Capture the cell that displays the provided text and extract its [X, Y] central coordinate. 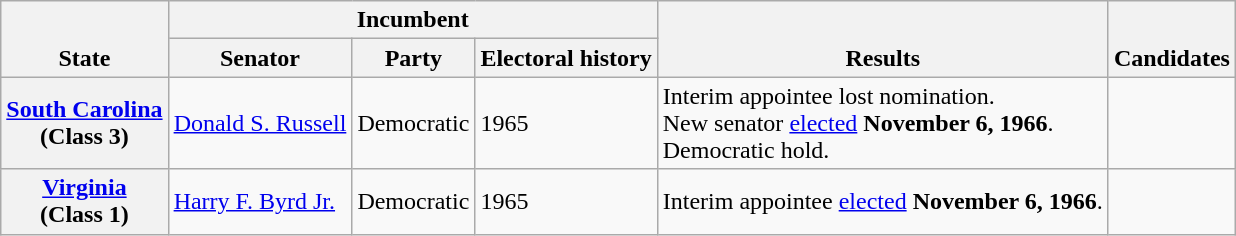
Harry F. Byrd Jr. [260, 202]
Incumbent [412, 20]
Interim appointee elected November 6, 1966. [882, 202]
Party [414, 58]
Virginia(Class 1) [84, 202]
South Carolina(Class 3) [84, 123]
Candidates [1172, 39]
Results [882, 39]
Interim appointee lost nomination.New senator elected November 6, 1966.Democratic hold. [882, 123]
Donald S. Russell [260, 123]
State [84, 39]
Electoral history [566, 58]
Senator [260, 58]
